Capture the cell that displays the provided text and extract its [x, y] central coordinate. 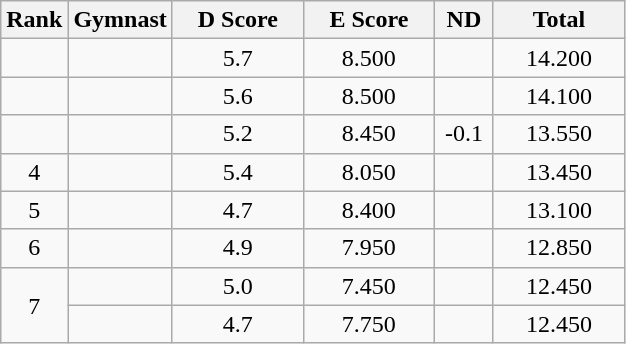
7.950 [368, 248]
13.550 [558, 134]
5.6 [238, 96]
6 [34, 248]
7.750 [368, 324]
7.450 [368, 286]
Rank [34, 20]
-0.1 [464, 134]
8.450 [368, 134]
12.850 [558, 248]
5.4 [238, 172]
7 [34, 305]
13.450 [558, 172]
14.200 [558, 58]
14.100 [558, 96]
D Score [238, 20]
13.100 [558, 210]
5.2 [238, 134]
E Score [368, 20]
5.0 [238, 286]
ND [464, 20]
5.7 [238, 58]
8.400 [368, 210]
Gymnast [120, 20]
4.9 [238, 248]
8.050 [368, 172]
4 [34, 172]
5 [34, 210]
Total [558, 20]
